Return the (x, y) coordinate for the center point of the cell that contains the specified text.  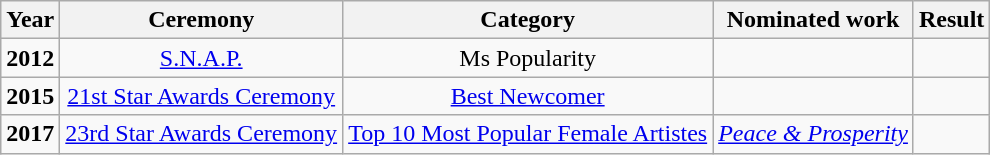
Result (951, 20)
23rd Star Awards Ceremony (202, 134)
Nominated work (814, 20)
Peace & Prosperity (814, 134)
Category (528, 20)
Ms Popularity (528, 58)
Top 10 Most Popular Female Artistes (528, 134)
2017 (30, 134)
Ceremony (202, 20)
2012 (30, 58)
Best Newcomer (528, 96)
Year (30, 20)
21st Star Awards Ceremony (202, 96)
2015 (30, 96)
S.N.A.P. (202, 58)
